Detect which cell encompasses the target text, then output its (x, y) center coordinate. 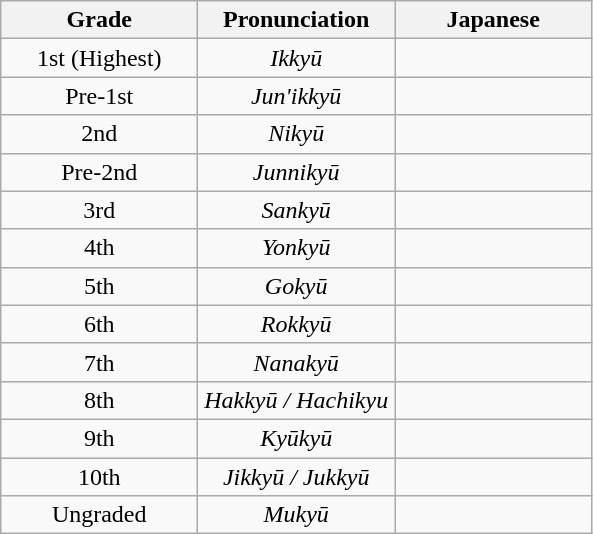
6th (100, 324)
2nd (100, 134)
Mukyū (296, 515)
Sankyū (296, 210)
Kyūkyū (296, 438)
5th (100, 286)
Hakkyū / Hachikyu (296, 400)
3rd (100, 210)
Pre-1st (100, 96)
Ungraded (100, 515)
Pre-2nd (100, 172)
Nikyū (296, 134)
1st (Highest) (100, 58)
8th (100, 400)
Nanakyū (296, 362)
Japanese (494, 20)
Grade (100, 20)
Ikkyū (296, 58)
10th (100, 477)
Gokyū (296, 286)
Rokkyū (296, 324)
Yonkyū (296, 248)
9th (100, 438)
Jikkyū / Jukkyū (296, 477)
Junnikyū (296, 172)
7th (100, 362)
4th (100, 248)
Jun'ikkyū (296, 96)
Pronunciation (296, 20)
